Search for the cell housing the specified text and yield its (X, Y) center coordinate. 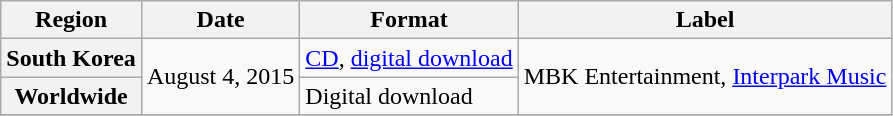
August 4, 2015 (220, 77)
Region (72, 20)
Date (220, 20)
CD, digital download (409, 58)
South Korea (72, 58)
Format (409, 20)
Label (705, 20)
Digital download (409, 96)
MBK Entertainment, Interpark Music (705, 77)
Worldwide (72, 96)
